For the text-containing cell, return its midpoint in [X, Y] coordinate format. 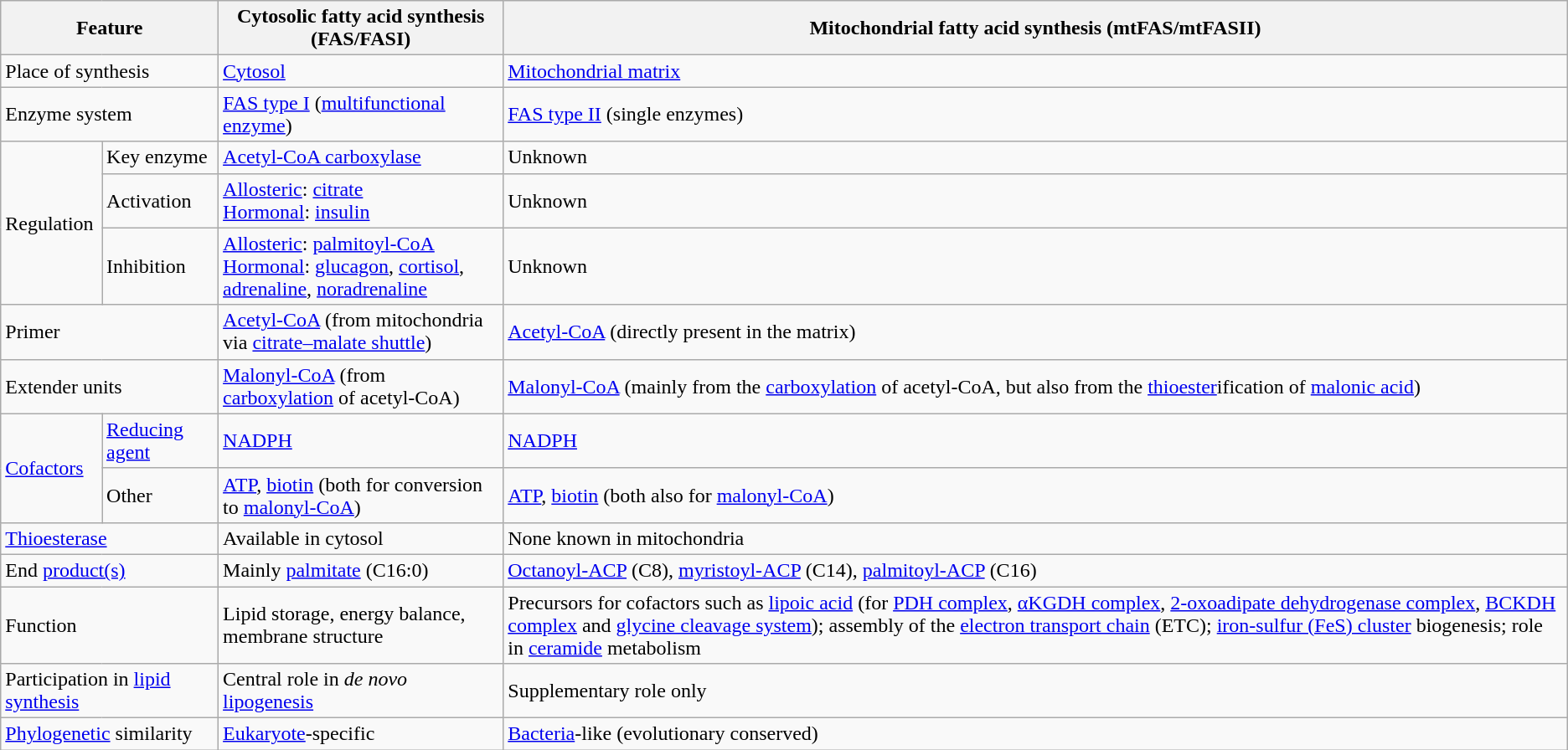
Available in cytosol [361, 538]
Mitochondrial fatty acid synthesis (mtFAS/mtFASII) [1035, 28]
Malonyl-CoA (mainly from the carboxylation of acetyl-CoA, but also from the thioesterification of malonic acid) [1035, 387]
Acetyl-CoA (directly present in the matrix) [1035, 331]
Enzyme system [110, 114]
Primer [110, 331]
Bacteria-like (evolutionary conserved) [1035, 734]
Other [161, 496]
Key enzyme [161, 157]
Thioesterase [110, 538]
Phylogenetic similarity [110, 734]
Cofactors [52, 468]
Place of synthesis [110, 71]
Allosteric: citrateHormonal: insulin [361, 201]
Allosteric: palmitoyl-CoAHormonal: glucagon, cortisol, adrenaline, noradrenaline [361, 266]
Malonyl-CoA (from carboxylation of acetyl-CoA) [361, 387]
Function [110, 624]
Reducing agent [161, 440]
End product(s) [110, 570]
Participation in lipid synthesis [110, 691]
None known in mitochondria [1035, 538]
FAS type I (multifunctional enzyme) [361, 114]
Central role in de novo lipogenesis [361, 691]
Mitochondrial matrix [1035, 71]
Cytosol [361, 71]
Mainly palmitate (C16:0) [361, 570]
Supplementary role only [1035, 691]
Regulation [52, 223]
FAS type II (single enzymes) [1035, 114]
Lipid storage, energy balance, membrane structure [361, 624]
Inhibition [161, 266]
Eukaryote-specific [361, 734]
Acetyl-CoA (from mitochondria via citrate–malate shuttle) [361, 331]
Feature [110, 28]
ATP, biotin (both for conversion to malonyl-CoA) [361, 496]
Extender units [110, 387]
Octanoyl-ACP (C8), myristoyl-ACP (C14), palmitoyl-ACP (C16) [1035, 570]
Acetyl-CoA carboxylase [361, 157]
Cytosolic fatty acid synthesis (FAS/FASI) [361, 28]
Activation [161, 201]
ATP, biotin (both also for malonyl-CoA) [1035, 496]
